Locate the cell with the specified text and output its (x, y) center coordinate. 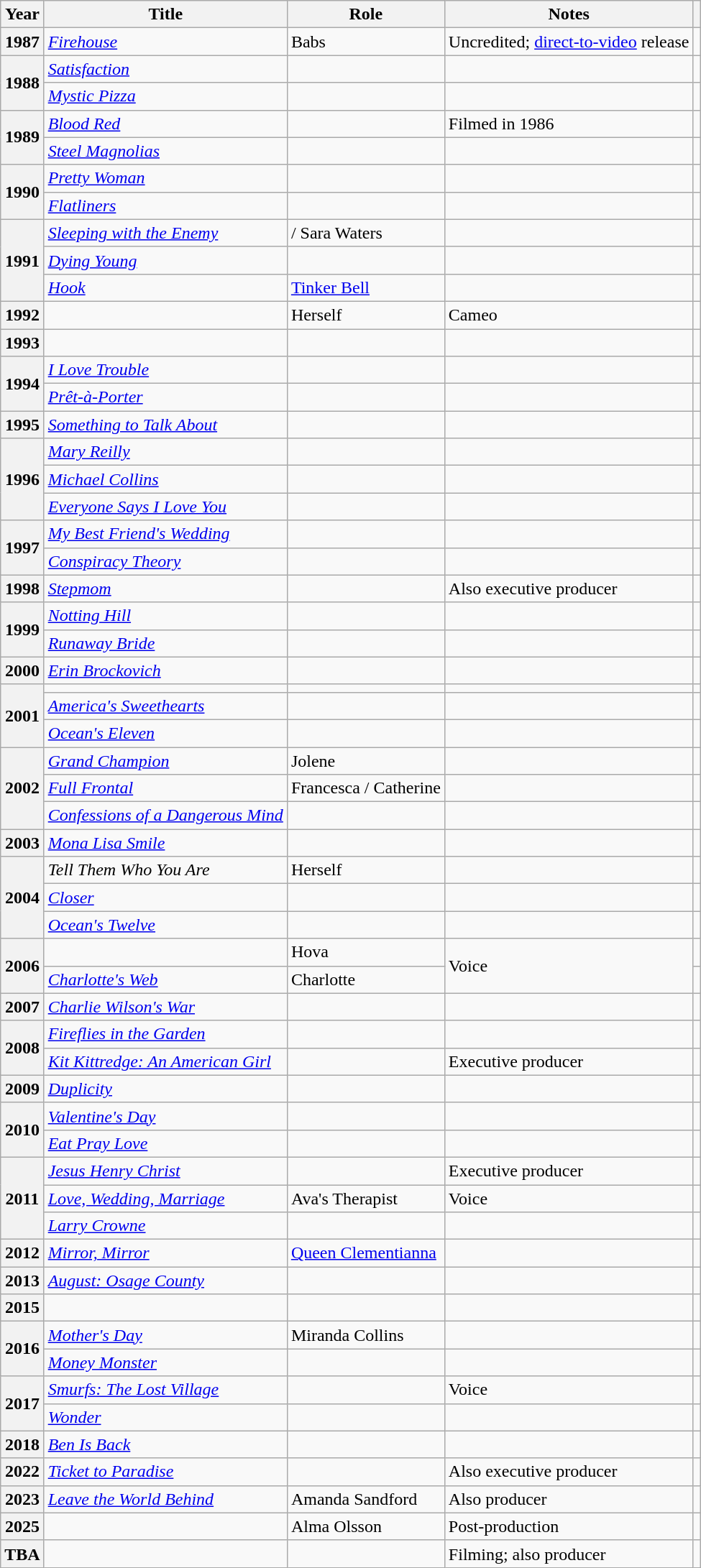
2007 (22, 1007)
Role (365, 14)
1989 (22, 137)
2006 (22, 966)
Hook (165, 287)
Smurfs: The Lost Village (165, 1390)
1996 (22, 479)
Filmed in 1986 (569, 124)
Stepmom (165, 589)
2010 (22, 1130)
Prêt-à-Porter (165, 397)
August: Osage County (165, 1281)
2004 (22, 898)
Jesus Henry Christ (165, 1171)
Money Monster (165, 1362)
Mary Reilly (165, 452)
Title (165, 14)
Amanda Sandford (365, 1499)
Larry Crowne (165, 1226)
Notting Hill (165, 616)
/ Sara Waters (365, 233)
1990 (22, 192)
Fireflies in the Garden (165, 1034)
2003 (22, 843)
Runaway Bride (165, 643)
America's Sweethearts (165, 706)
2023 (22, 1499)
Miranda Collins (365, 1335)
1987 (22, 42)
Satisfaction (165, 69)
1998 (22, 589)
2011 (22, 1198)
Queen Clementianna (365, 1253)
Something to Talk About (165, 425)
Closer (165, 898)
Jolene (365, 761)
Uncredited; direct-to-video release (569, 42)
Year (22, 14)
2001 (22, 716)
Full Frontal (165, 788)
My Best Friend's Wedding (165, 534)
1992 (22, 315)
Love, Wedding, Marriage (165, 1198)
Francesca / Catherine (365, 788)
1995 (22, 425)
Flatliners (165, 206)
1993 (22, 343)
Pretty Woman (165, 178)
Blood Red (165, 124)
2002 (22, 788)
Tinker Bell (365, 287)
Kit Kittredge: An American Girl (165, 1061)
Wonder (165, 1417)
TBA (22, 1554)
Grand Champion (165, 761)
Notes (569, 14)
Mother's Day (165, 1335)
2018 (22, 1444)
Conspiracy Theory (165, 561)
Post-production (569, 1526)
Filming; also producer (569, 1554)
1997 (22, 548)
Erin Brockovich (165, 670)
1994 (22, 384)
Firehouse (165, 42)
2012 (22, 1253)
Valentine's Day (165, 1116)
2022 (22, 1472)
1988 (22, 83)
2008 (22, 1048)
Everyone Says I Love You (165, 507)
2000 (22, 670)
Ben Is Back (165, 1444)
Duplicity (165, 1089)
Also producer (569, 1499)
2013 (22, 1281)
2025 (22, 1526)
Michael Collins (165, 479)
Mirror, Mirror (165, 1253)
Dying Young (165, 260)
Charlotte (365, 979)
Steel Magnolias (165, 151)
Mona Lisa Smile (165, 843)
Confessions of a Dangerous Mind (165, 816)
1999 (22, 629)
Alma Olsson (365, 1526)
Mystic Pizza (165, 96)
Ava's Therapist (365, 1198)
1991 (22, 260)
Charlie Wilson's War (165, 1007)
2017 (22, 1403)
Babs (365, 42)
Ticket to Paradise (165, 1472)
Ocean's Eleven (165, 733)
2015 (22, 1308)
Charlotte's Web (165, 979)
Ocean's Twelve (165, 925)
Tell Them Who You Are (165, 870)
2016 (22, 1349)
2009 (22, 1089)
Sleeping with the Enemy (165, 233)
I Love Trouble (165, 370)
Cameo (569, 315)
Hova (365, 952)
Leave the World Behind (165, 1499)
Eat Pray Love (165, 1143)
